Capture the cell that displays the provided text and extract its (x, y) central coordinate. 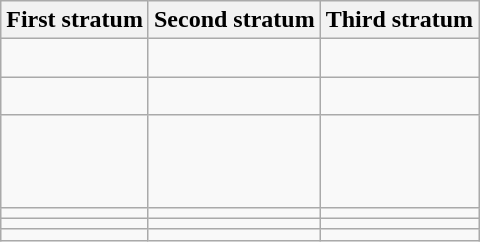
Second stratum (234, 20)
Third stratum (399, 20)
First stratum (75, 20)
